Detect which cell encompasses the target text, then output its (X, Y) center coordinate. 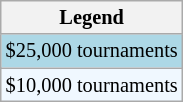
$25,000 tournaments (92, 51)
$10,000 tournaments (92, 85)
Legend (92, 17)
